Detect which cell encompasses the target text, then output its [x, y] center coordinate. 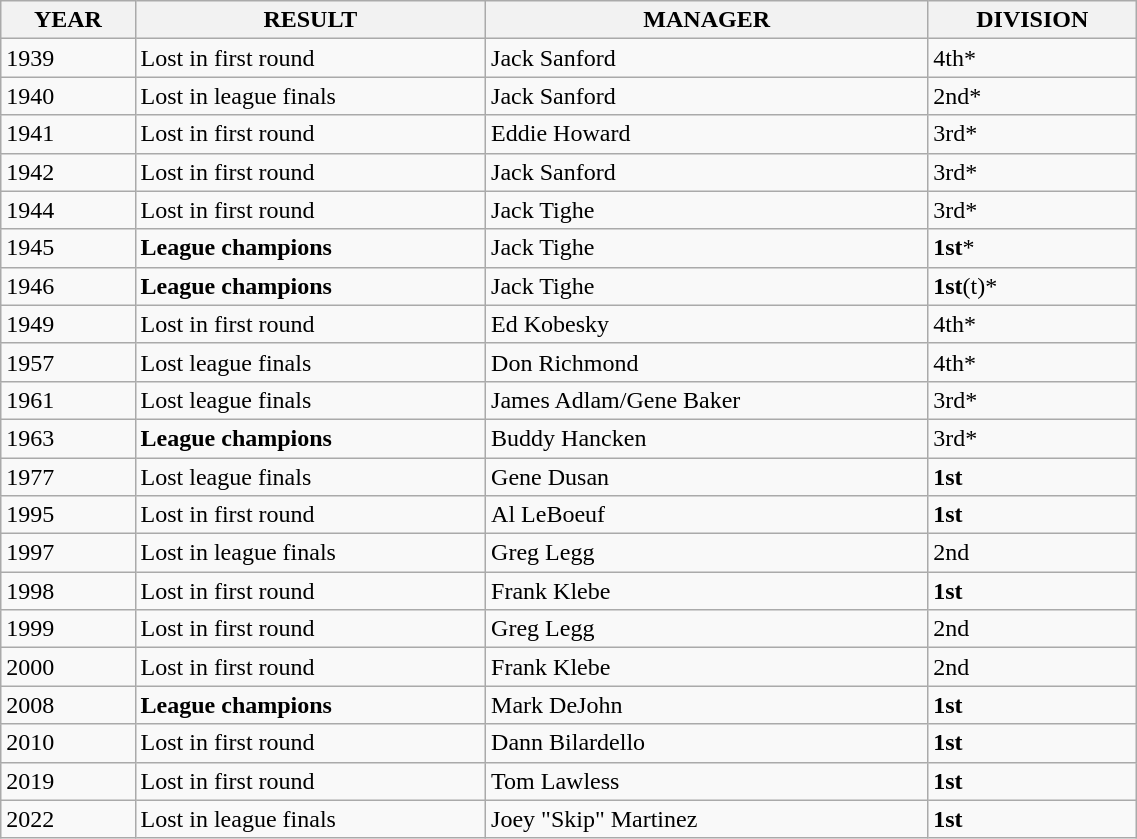
1st(t)* [1032, 286]
1942 [68, 172]
Al LeBoeuf [707, 515]
2000 [68, 667]
1957 [68, 362]
2022 [68, 819]
Mark DeJohn [707, 705]
1999 [68, 629]
1946 [68, 286]
1995 [68, 515]
1977 [68, 477]
2010 [68, 743]
1963 [68, 438]
James Adlam/Gene Baker [707, 400]
Eddie Howard [707, 134]
RESULT [310, 20]
Joey "Skip" Martinez [707, 819]
1941 [68, 134]
1997 [68, 553]
1945 [68, 248]
DIVISION [1032, 20]
1st* [1032, 248]
1939 [68, 58]
MANAGER [707, 20]
Gene Dusan [707, 477]
1944 [68, 210]
Don Richmond [707, 362]
Tom Lawless [707, 781]
YEAR [68, 20]
1949 [68, 324]
2nd* [1032, 96]
Buddy Hancken [707, 438]
1940 [68, 96]
1998 [68, 591]
2019 [68, 781]
2008 [68, 705]
Ed Kobesky [707, 324]
Dann Bilardello [707, 743]
1961 [68, 400]
